Detect which cell encompasses the target text, then output its [x, y] center coordinate. 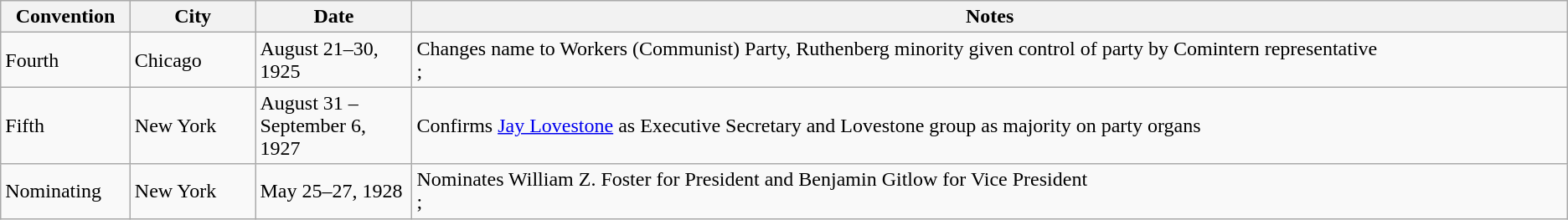
Chicago [193, 60]
Fourth [65, 60]
August 31 – September 6, 1927 [333, 125]
May 25–27, 1928 [333, 191]
Notes [990, 17]
City [193, 17]
Convention [65, 17]
Changes name to Workers (Communist) Party, Ruthenberg minority given control of party by Comintern representative ; [990, 60]
August 21–30, 1925 [333, 60]
Date [333, 17]
Nominates William Z. Foster for President and Benjamin Gitlow for Vice President ; [990, 191]
Fifth [65, 125]
Nominating [65, 191]
Confirms Jay Lovestone as Executive Secretary and Lovestone group as majority on party organs [990, 125]
